Identify which cell holds the provided text, then report its (x, y) central coordinate. 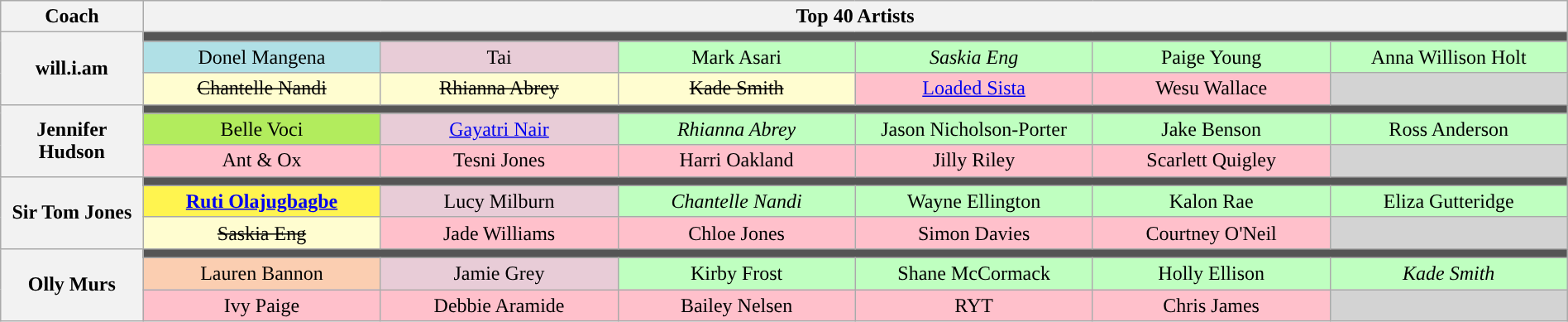
Mark Asari (736, 57)
Gayatri Nair (500, 129)
Lauren Bannon (261, 273)
Tai (500, 57)
Shane McCormack (974, 273)
Kalon Rae (1211, 201)
Wayne Ellington (974, 201)
Ivy Paige (261, 305)
Belle Voci (261, 129)
Coach (72, 17)
Jake Benson (1211, 129)
Wesu Wallace (1211, 89)
Tesni Jones (500, 161)
Olly Murs (72, 285)
Debbie Aramide (500, 305)
Lucy Milburn (500, 201)
Paige Young (1211, 57)
Anna Willison Holt (1449, 57)
Harri Oakland (736, 161)
RYT (974, 305)
Holly Ellison (1211, 273)
Donel Mangena (261, 57)
Jennifer Hudson (72, 141)
Chloe Jones (736, 233)
Ruti Olajugbagbe (261, 201)
Jason Nicholson-Porter (974, 129)
Eliza Gutteridge (1449, 201)
Courtney O'Neil (1211, 233)
Jilly Riley (974, 161)
Top 40 Artists (855, 17)
Loaded Sista (974, 89)
Scarlett Quigley (1211, 161)
Bailey Nelsen (736, 305)
Jamie Grey (500, 273)
will.i.am (72, 68)
Kirby Frost (736, 273)
Chris James (1211, 305)
Jade Williams (500, 233)
Ross Anderson (1449, 129)
Simon Davies (974, 233)
Sir Tom Jones (72, 212)
Ant & Ox (261, 161)
